Output the [x, y] coordinate of the center of the cell containing the given text.  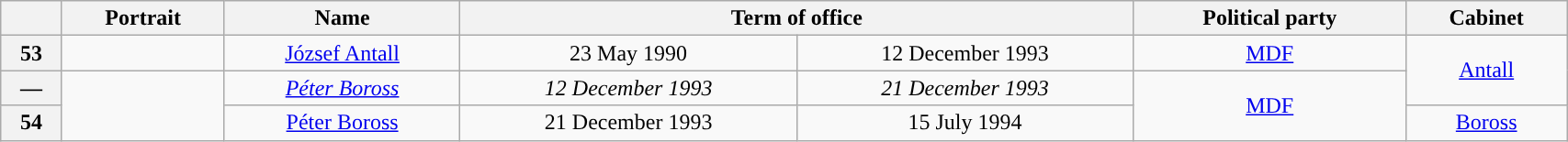
53 [31, 53]
Cabinet [1486, 18]
— [31, 88]
23 May 1990 [628, 53]
Term of office [797, 18]
15 July 1994 [964, 123]
Name [342, 18]
Antall [1486, 71]
Portrait [143, 18]
Boross [1486, 123]
Political party [1269, 18]
54 [31, 123]
József Antall [342, 53]
